Output the (X, Y) coordinate of the center of the cell containing the given text.  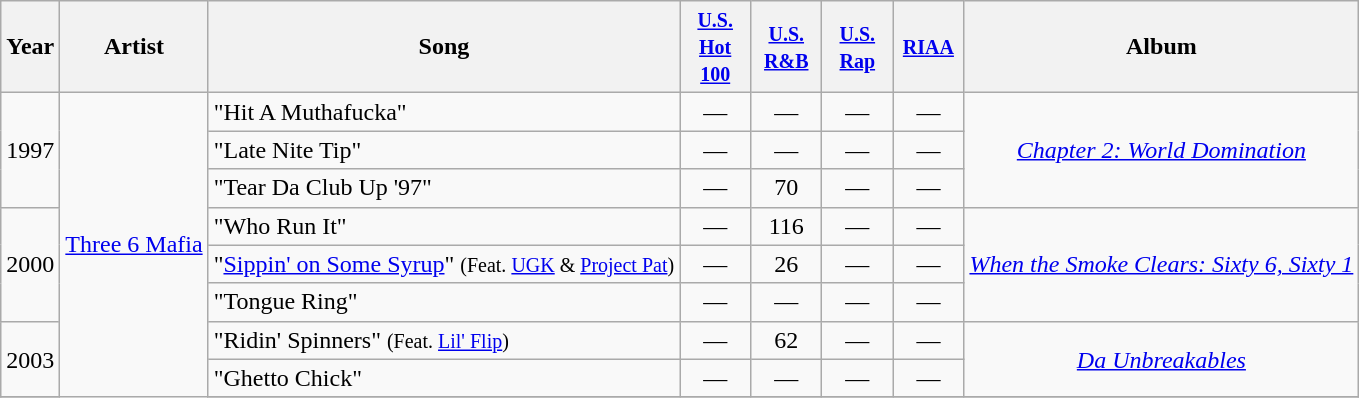
Year (30, 47)
116 (786, 226)
"Ghetto Chick" (444, 378)
"Ridin' Spinners" (Feat. Lil' Flip) (444, 340)
RIAA (928, 47)
Album (1162, 47)
70 (786, 188)
"Tongue Ring" (444, 302)
Song (444, 47)
1997 (30, 150)
"Hit A Muthafucka" (444, 112)
2003 (30, 359)
"Who Run It" (444, 226)
"Tear Da Club Up '97" (444, 188)
26 (786, 264)
Three 6 Mafia (134, 245)
62 (786, 340)
2000 (30, 264)
U.S. Rap (858, 47)
Artist (134, 47)
Da Unbreakables (1162, 359)
"Late Nite Tip" (444, 150)
"Sippin' on Some Syrup" (Feat. UGK & Project Pat) (444, 264)
Chapter 2: World Domination (1162, 150)
U.S. R&B (786, 47)
When the Smoke Clears: Sixty 6, Sixty 1 (1162, 264)
U.S. Hot 100 (716, 47)
